Search for the cell housing the specified text and yield its (x, y) center coordinate. 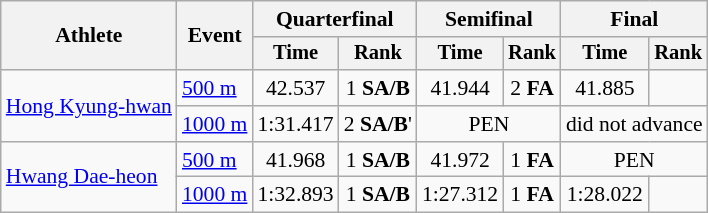
Quarterfinal (334, 19)
2 SA/B' (378, 124)
Hong Kyung-hwan (89, 106)
2 FA (532, 88)
42.537 (295, 88)
1:31.417 (295, 124)
Event (214, 36)
1:32.893 (295, 195)
did not advance (634, 124)
41.968 (295, 160)
41.972 (460, 160)
Final (634, 19)
Semifinal (489, 19)
1:27.312 (460, 195)
1:28.022 (605, 195)
41.885 (605, 88)
Hwang Dae-heon (89, 178)
Athlete (89, 36)
41.944 (460, 88)
